Search for the cell housing the specified text and yield its [X, Y] center coordinate. 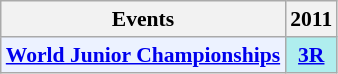
2011 [311, 19]
3R [311, 55]
World Junior Championships [143, 55]
Events [143, 19]
